Detect which cell encompasses the target text, then output its [x, y] center coordinate. 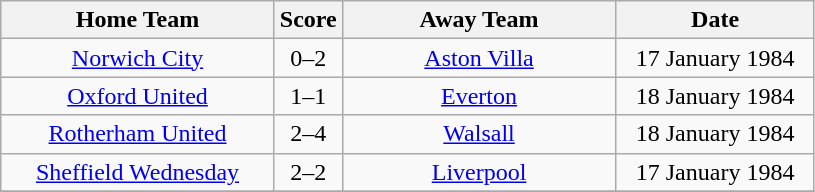
Walsall [479, 134]
Home Team [138, 20]
Norwich City [138, 58]
1–1 [308, 96]
Date [716, 20]
Liverpool [479, 172]
Away Team [479, 20]
Aston Villa [479, 58]
Score [308, 20]
Rotherham United [138, 134]
Sheffield Wednesday [138, 172]
2–4 [308, 134]
Oxford United [138, 96]
2–2 [308, 172]
Everton [479, 96]
0–2 [308, 58]
